Provide the (x, y) coordinate of the cell's center where the given text is located.  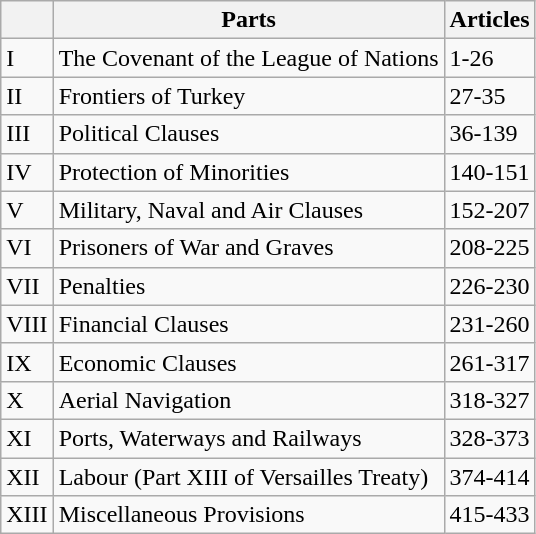
415-433 (490, 515)
V (27, 210)
VIII (27, 324)
Parts (248, 20)
I (27, 58)
Prisoners of War and Graves (248, 248)
226-230 (490, 286)
1-26 (490, 58)
Economic Clauses (248, 362)
36-139 (490, 134)
Miscellaneous Provisions (248, 515)
Political Clauses (248, 134)
X (27, 400)
IX (27, 362)
IV (27, 172)
231-260 (490, 324)
Articles (490, 20)
Financial Clauses (248, 324)
III (27, 134)
Protection of Minorities (248, 172)
XII (27, 477)
374-414 (490, 477)
VI (27, 248)
XIII (27, 515)
Labour (Part XIII of Versailles Treaty) (248, 477)
The Covenant of the League of Nations (248, 58)
Military, Naval and Air Clauses (248, 210)
Ports, Waterways and Railways (248, 438)
261-317 (490, 362)
VII (27, 286)
152-207 (490, 210)
XI (27, 438)
328-373 (490, 438)
318-327 (490, 400)
140-151 (490, 172)
208-225 (490, 248)
Penalties (248, 286)
27-35 (490, 96)
Frontiers of Turkey (248, 96)
II (27, 96)
Aerial Navigation (248, 400)
